Locate the cell with the specified text and output its [x, y] center coordinate. 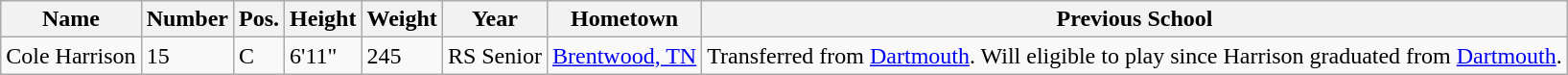
Year [495, 19]
Cole Harrison [71, 56]
245 [402, 56]
Height [323, 19]
Previous School [1135, 19]
Weight [402, 19]
Brentwood, TN [623, 56]
Name [71, 19]
Pos. [259, 19]
Transferred from Dartmouth. Will eligible to play since Harrison graduated from Dartmouth. [1135, 56]
C [259, 56]
15 [187, 56]
6'11" [323, 56]
Number [187, 19]
Hometown [623, 19]
RS Senior [495, 56]
